Return [X, Y] of the center of cell containing provided text 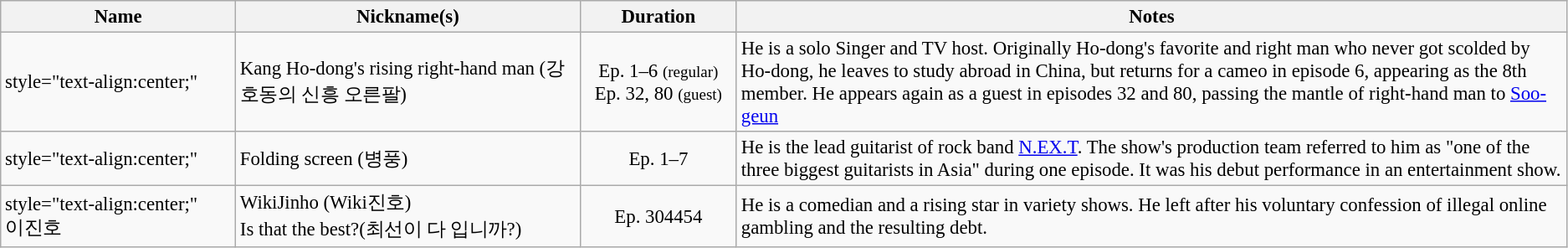
Nickname(s) [408, 17]
WikiJinho (Wiki진호)Is that the best?(최선이 다 입니까?) [408, 217]
Notes [1151, 17]
Kang Ho-dong's rising right-hand man (강호동의 신흥 오른팔) [408, 82]
Duration [658, 17]
Ep. 1–7 [658, 159]
Folding screen (병풍) [408, 159]
style="text-align:center;" 이진호 [119, 217]
He is a comedian and a rising star in variety shows. He left after his voluntary confession of illegal online gambling and the resulting debt. [1151, 217]
Name [119, 17]
Ep. 304454 [658, 217]
Ep. 1–6 (regular) Ep. 32, 80 (guest) [658, 82]
